Identify which cell holds the provided text, then report its [X, Y] central coordinate. 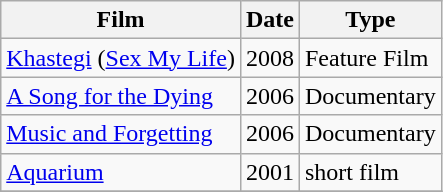
Type [370, 20]
Feature Film [370, 58]
Music and Forgetting [121, 134]
2008 [270, 58]
Film [121, 20]
2001 [270, 172]
A Song for the Dying [121, 96]
Khastegi (Sex My Life) [121, 58]
Aquarium [121, 172]
short film [370, 172]
Date [270, 20]
